Detect which cell encompasses the target text, then output its (x, y) center coordinate. 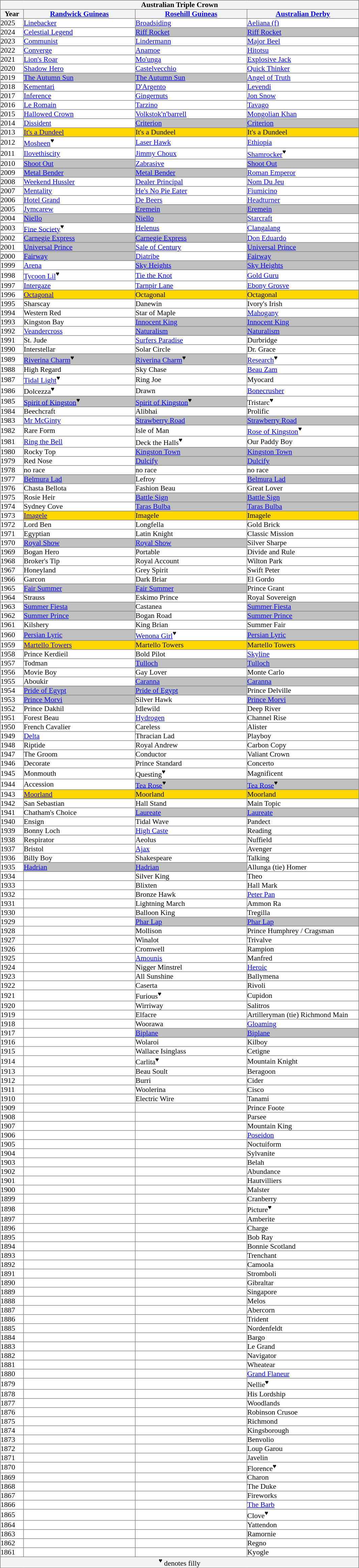
Gold Guru (303, 276)
1944 (12, 784)
Richmond (303, 1421)
Longfella (191, 525)
Decorate (80, 763)
1994 (12, 313)
1925 (12, 958)
Monte Carlo (303, 672)
Gloaming (303, 1024)
Heroic (303, 968)
Bonny Loch (80, 831)
1936 (12, 858)
1889 (12, 1292)
Thracian Lad (191, 736)
1868 (12, 1487)
2006 (12, 200)
Bonnie Scotland (303, 1246)
Deep River (303, 709)
1996 (12, 295)
1961 (12, 625)
1874 (12, 1430)
Royal Account (191, 561)
Le Romain (80, 105)
2010 (12, 163)
2008 (12, 181)
Hydrogen (191, 717)
Lefroy (191, 479)
1923 (12, 976)
Winalot (191, 940)
Aboukir (80, 681)
1919 (12, 1015)
Prolific (303, 411)
Theo (303, 877)
1866 (12, 1505)
Eskimo Prince (191, 597)
French Cavalier (80, 727)
Cupidon (303, 996)
1885 (12, 1328)
Ivory's Irish (303, 304)
1974 (12, 506)
Anamoe (191, 51)
1948 (12, 745)
Manfred (303, 958)
Tarnpir Lane (191, 286)
2017 (12, 96)
2002 (12, 238)
1949 (12, 736)
Myocard (303, 380)
Melos (303, 1301)
Charon (303, 1477)
1921 (12, 996)
1959 (12, 645)
1937 (12, 849)
Ramornie (303, 1534)
1892 (12, 1264)
Questing♥ (191, 773)
1970 (12, 543)
1957 (12, 663)
Shakespeare (191, 858)
Castelvecchio (191, 69)
Sharscay (80, 304)
1884 (12, 1337)
Artilleryman (tie) Richmond Main (303, 1015)
1931 (12, 904)
Ammon Ra (303, 904)
2007 (12, 191)
Tristarc♥ (303, 402)
Clangalang (303, 228)
Mentality (80, 191)
1883 (12, 1347)
2009 (12, 173)
Magnificent (303, 773)
Nigger Minstrel (191, 968)
1913 (12, 1071)
1917 (12, 1033)
Wolaroi (191, 1042)
1915 (12, 1051)
1895 (12, 1237)
Beau Soult (191, 1071)
1981 (12, 442)
Gold Brick (303, 525)
Deck the Halls♥ (191, 442)
1992 (12, 331)
Broadsiding (191, 23)
All Sunshine (191, 976)
Wenona Girl♥ (191, 635)
Sylvanite (303, 1153)
Roman Emperor (303, 173)
1988 (12, 369)
Honeyland (80, 570)
El Gordo (303, 579)
Western Red (80, 313)
Bob Ray (303, 1237)
His Lordship (303, 1394)
Wirriway (191, 1005)
1990 (12, 349)
1991 (12, 341)
1861 (12, 1552)
Interstellar (80, 349)
Amounis (191, 958)
Pandect (303, 822)
Fine Society♥ (80, 228)
1903 (12, 1162)
2000 (12, 256)
Mollison (191, 931)
1911 (12, 1090)
Nuffield (303, 840)
1916 (12, 1042)
Nordenfeldt (303, 1328)
The Barb (303, 1505)
Jimmy Choux (191, 153)
Australian Derby (303, 14)
Research♥ (303, 359)
1877 (12, 1403)
1978 (12, 470)
Dissident (80, 123)
1897 (12, 1219)
2005 (12, 209)
Caserta (191, 986)
Lindermann (191, 41)
Ring the Bell (80, 442)
Beechcraft (80, 411)
1985 (12, 402)
Strauss (80, 597)
Royal Sovereign (303, 597)
Mosheen♥ (80, 142)
1998 (12, 276)
Quick Thinker (303, 69)
1979 (12, 461)
Carbon Copy (303, 745)
Don Eduardo (303, 238)
Lord Ben (80, 525)
Bronze Hawk (191, 895)
Prince Humphrey / Cragsman (303, 931)
1871 (12, 1458)
Hall Mark (303, 885)
Randwick Guineas (80, 14)
The Groom (80, 754)
Rare Form (80, 431)
Starcraft (303, 218)
Stromboli (303, 1274)
Gay Lover (191, 672)
1862 (12, 1543)
Volkstok'n'barrell (191, 114)
1891 (12, 1274)
Angel of Truth (303, 78)
1907 (12, 1126)
Reading (303, 831)
1898 (12, 1209)
1950 (12, 727)
Rosehill Guineas (191, 14)
1922 (12, 986)
Kingston Bay (80, 322)
1947 (12, 754)
1910 (12, 1098)
Lightning March (191, 904)
Mountain Knight (303, 1061)
Inference (80, 96)
Mongolian Khan (303, 114)
Aeliana (f) (303, 23)
Trivalve (303, 940)
1914 (12, 1061)
1958 (12, 654)
Riptide (80, 745)
1934 (12, 877)
1960 (12, 635)
Bold Pilot (191, 654)
Bristol (80, 849)
Yattendon (303, 1525)
Linebacker (80, 23)
Tregilla (303, 913)
1993 (12, 322)
2013 (12, 132)
1939 (12, 831)
1924 (12, 968)
1890 (12, 1282)
Headturner (303, 200)
1976 (12, 488)
Danewin (191, 304)
Bogan Road (191, 616)
2015 (12, 114)
Hallowed Crown (80, 114)
San Sebastian (80, 804)
Weekend Hussler (80, 181)
Ballymena (303, 976)
1865 (12, 1515)
1935 (12, 867)
Bargo (303, 1337)
1905 (12, 1144)
1873 (12, 1440)
Bonecrusher (303, 390)
Shadow Hero (80, 69)
Concerto (303, 763)
Electric Wire (191, 1098)
Tie the Knot (191, 276)
Fashion Beau (191, 488)
Clove♥ (303, 1515)
Beau Zam (303, 369)
Durbridge (303, 341)
Billy Boy (80, 858)
Veandercross (80, 331)
Forest Beau (80, 717)
Nellie♥ (303, 1384)
1984 (12, 411)
Trident (303, 1319)
Loup Garou (303, 1448)
1963 (12, 607)
Ethiopia (303, 142)
1869 (12, 1477)
2016 (12, 105)
Le Grand (303, 1347)
2025 (12, 23)
Todman (80, 663)
1930 (12, 913)
1982 (12, 431)
Gingernuts (191, 96)
Kilboy (303, 1042)
He's No Pie Eater (191, 191)
1886 (12, 1319)
1894 (12, 1246)
Abundance (303, 1171)
Amberite (303, 1219)
Red Nose (80, 461)
Tycoon Lil♥ (80, 276)
2018 (12, 87)
Hall Stand (191, 804)
Sale of Century (191, 247)
Silver Sharpe (303, 543)
1893 (12, 1255)
1973 (12, 516)
1999 (12, 266)
1882 (12, 1355)
Cetigne (303, 1051)
1927 (12, 940)
Ebony Grosve (303, 286)
Kementari (80, 87)
Dealer Principal (191, 181)
Prince Foote (303, 1108)
1997 (12, 286)
1912 (12, 1080)
1955 (12, 681)
Silver King (191, 877)
Hitotsu (303, 51)
Jon Snow (303, 96)
Arena (80, 266)
1972 (12, 525)
Robinson Crusoe (303, 1412)
King Brian (191, 625)
1962 (12, 616)
Cisco (303, 1090)
♥ denotes filly (180, 1562)
Burri (191, 1080)
1876 (12, 1412)
Allunga (tie) Homer (303, 867)
1969 (12, 552)
2023 (12, 41)
Chasta Bellota (80, 488)
Celestial Legend (80, 32)
1938 (12, 840)
1954 (12, 690)
Kingsborough (303, 1430)
Dr. Grace (303, 349)
1977 (12, 479)
Portable (191, 552)
Valiant Crown (303, 754)
Javelin (303, 1458)
1904 (12, 1153)
1899 (12, 1199)
1966 (12, 579)
Main Topic (303, 804)
Nom Du Jeu (303, 181)
Grey Spirit (191, 570)
2012 (12, 142)
Carlita♥ (191, 1061)
Fiumicino (303, 191)
Classic Mission (303, 534)
Tidal Light♥ (80, 380)
1945 (12, 773)
Rocky Top (80, 452)
1975 (12, 498)
Ensign (80, 822)
Florence♥ (303, 1468)
Movie Boy (80, 672)
1920 (12, 1005)
Belah (303, 1162)
Sydney Cove (80, 506)
Explosive Jack (303, 59)
Grand Flaneur (303, 1373)
Singapore (303, 1292)
Levendi (303, 87)
1943 (12, 794)
2019 (12, 78)
2014 (12, 123)
1908 (12, 1117)
Year (12, 14)
D'Argento (191, 87)
2024 (12, 32)
2022 (12, 51)
Playboy (303, 736)
1888 (12, 1301)
Conductor (191, 754)
Alister (303, 727)
Fireworks (303, 1496)
St. Jude (80, 341)
Kyogle (303, 1552)
Noctuiform (303, 1144)
High Regard (80, 369)
Australian Triple Crown (180, 5)
Alibhai (191, 411)
1881 (12, 1365)
Ilovethiscity (80, 153)
Mahogany (303, 313)
Cromwell (191, 949)
1986 (12, 390)
Poseidon (303, 1135)
Egyptian (80, 534)
Cranberry (303, 1199)
Avenger (303, 849)
Hautvilliers (303, 1181)
1946 (12, 763)
1964 (12, 597)
Divide and Rule (303, 552)
Great Lover (303, 488)
1863 (12, 1534)
1951 (12, 717)
Respirator (80, 840)
Cider (303, 1080)
Idlewild (191, 709)
1909 (12, 1108)
1928 (12, 931)
Trenchant (303, 1255)
1940 (12, 822)
Woodlands (303, 1403)
1932 (12, 895)
Tidal Wave (191, 822)
1933 (12, 885)
Communist (80, 41)
Chatham's Choice (80, 812)
Zabrasive (191, 163)
The Duke (303, 1487)
2020 (12, 69)
1965 (12, 589)
Diatribe (191, 256)
1902 (12, 1171)
1971 (12, 534)
Swift Peter (303, 570)
Shamrocker♥ (303, 153)
Blixten (191, 885)
Royal Andrew (191, 745)
Prince Delville (303, 690)
1995 (12, 304)
Ajax (191, 849)
Accession (80, 784)
1901 (12, 1181)
Prince Grant (303, 589)
2001 (12, 247)
Salitros (303, 1005)
Benvolio (303, 1440)
Beragoon (303, 1071)
Rosie Heir (80, 498)
Mr McGinty (80, 421)
1941 (12, 812)
Prince Dakhil (80, 709)
Prince Kerdieil (80, 654)
2021 (12, 59)
2011 (12, 153)
Latin Knight (191, 534)
Dolcezza♥ (80, 390)
Intergaze (80, 286)
Tanami (303, 1098)
1879 (12, 1384)
1942 (12, 804)
Jymcarew (80, 209)
Drawn (191, 390)
1880 (12, 1373)
1953 (12, 699)
1867 (12, 1496)
Wheatear (303, 1365)
1968 (12, 561)
Summer Fair (303, 625)
Mo'unga (191, 59)
1929 (12, 922)
Regno (303, 1543)
Rose of Kingston♥ (303, 431)
Abercorn (303, 1310)
1989 (12, 359)
Talking (303, 858)
Castanea (191, 607)
Delta (80, 736)
Rampion (303, 949)
1878 (12, 1394)
Garcon (80, 579)
1967 (12, 570)
1952 (12, 709)
Isle of Man (191, 431)
1926 (12, 949)
Surfers Paradise (191, 341)
1906 (12, 1135)
Converge (80, 51)
Woorawa (191, 1024)
Star of Maple (191, 313)
2004 (12, 218)
Gibraltar (303, 1282)
Ring Joe (191, 380)
Major Beel (303, 41)
Hotel Grand (80, 200)
Helenus (191, 228)
1956 (12, 672)
Navigator (303, 1355)
Rivoli (303, 986)
Malster (303, 1189)
Camoola (303, 1264)
1918 (12, 1024)
Sky Chase (191, 369)
1875 (12, 1421)
Lion's Roar (80, 59)
Our Paddy Boy (303, 442)
1900 (12, 1189)
Kilshery (80, 625)
Picture♥ (303, 1209)
Balloon King (191, 913)
Laser Hawk (191, 142)
Tarzino (191, 105)
Tavago (303, 105)
Monmouth (80, 773)
1870 (12, 1468)
1980 (12, 452)
Broker's Tip (80, 561)
1887 (12, 1310)
Bogan Hero (80, 552)
Wallace Isinglass (191, 1051)
De Beers (191, 200)
Prince Standard (191, 763)
1872 (12, 1448)
Mountain King (303, 1126)
Careless (191, 727)
1896 (12, 1228)
Furious♥ (191, 996)
1864 (12, 1525)
Parsee (303, 1117)
Elfacre (191, 1015)
Aeolus (191, 840)
Wilton Park (303, 561)
Peter Pan (303, 895)
Dark Briar (191, 579)
Woolerina (191, 1090)
Silver Hawk (191, 699)
High Caste (191, 831)
Channel Rise (303, 717)
2003 (12, 228)
Charge (303, 1228)
1983 (12, 421)
Skyline (303, 654)
1987 (12, 380)
Solar Circle (191, 349)
